Determine the [X, Y] coordinate at the center of the cell enclosing the given text.  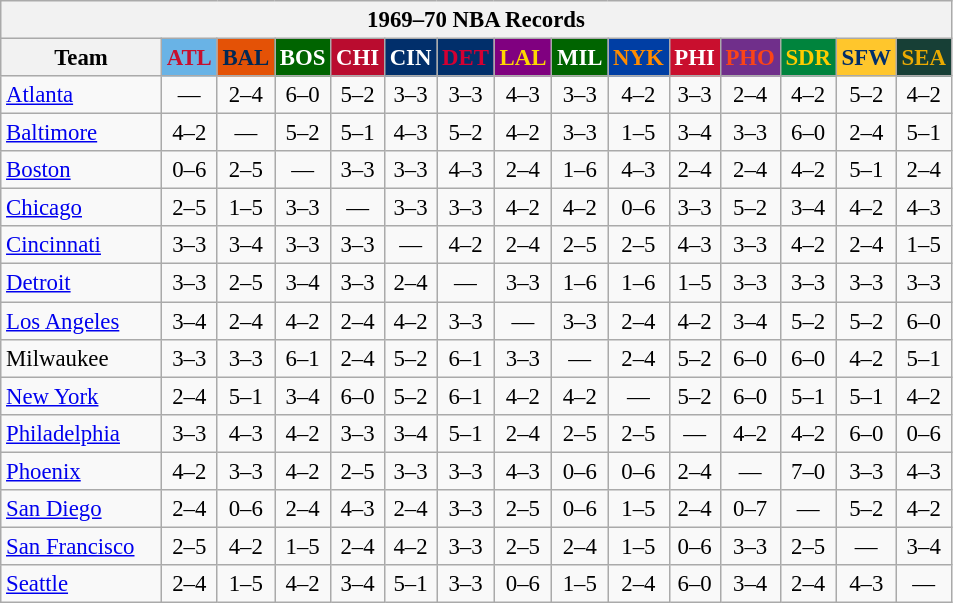
BAL [246, 58]
Milwaukee [82, 358]
BOS [303, 58]
Detroit [82, 283]
PHO [750, 58]
ATL [189, 58]
Seattle [82, 584]
Baltimore [82, 133]
Cincinnati [82, 245]
LAL [522, 58]
CHI [358, 58]
Team [82, 58]
MIL [580, 58]
SEA [924, 58]
Atlanta [82, 95]
Boston [82, 170]
7–0 [808, 471]
DET [466, 58]
San Francisco [82, 546]
NYK [638, 58]
SFW [866, 58]
SDR [808, 58]
Los Angeles [82, 321]
PHI [694, 58]
Phoenix [82, 471]
New York [82, 396]
1969–70 NBA Records [476, 20]
San Diego [82, 509]
Philadelphia [82, 433]
0–7 [750, 509]
CIN [410, 58]
Chicago [82, 208]
